Scan for the cell matching the given text and deliver its (x, y) coordinate at center. 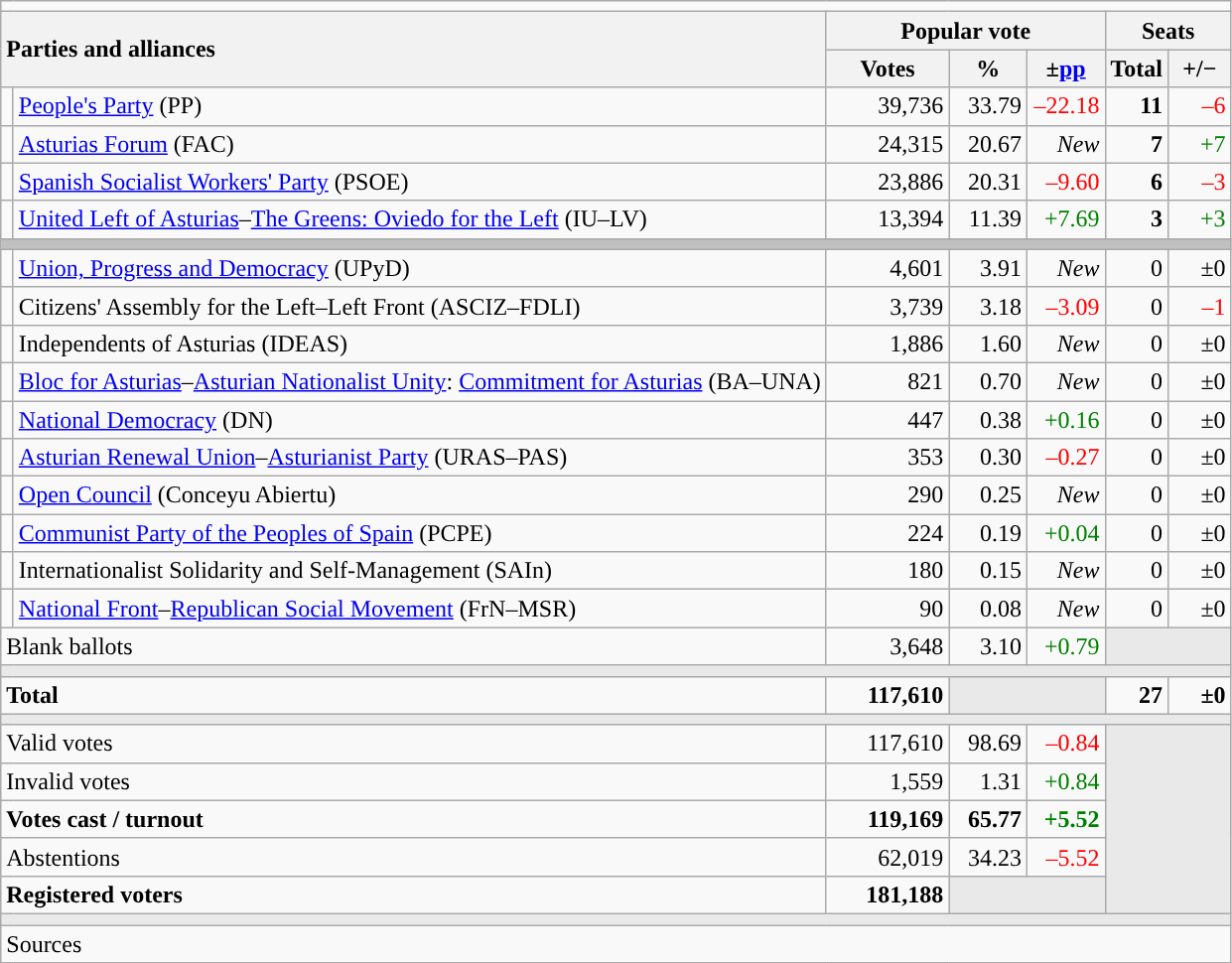
Union, Progress and Democracy (UPyD) (419, 268)
–0.84 (1066, 744)
3.10 (989, 646)
% (989, 69)
–1 (1200, 306)
3.91 (989, 268)
447 (888, 420)
90 (888, 609)
20.67 (989, 144)
181,188 (888, 894)
–22.18 (1066, 106)
23,886 (888, 182)
4,601 (888, 268)
Votes cast / turnout (414, 819)
33.79 (989, 106)
3.18 (989, 306)
Asturian Renewal Union–Asturianist Party (URAS–PAS) (419, 458)
Abstentions (414, 857)
+/− (1200, 69)
Valid votes (414, 744)
0.15 (989, 571)
+0.16 (1066, 420)
3,648 (888, 646)
353 (888, 458)
+3 (1200, 219)
Blank ballots (414, 646)
3 (1137, 219)
7 (1137, 144)
3,739 (888, 306)
Sources (616, 944)
1,559 (888, 781)
–3 (1200, 182)
–5.52 (1066, 857)
1,886 (888, 344)
0.19 (989, 533)
65.77 (989, 819)
Communist Party of the Peoples of Spain (PCPE) (419, 533)
290 (888, 495)
–0.27 (1066, 458)
1.60 (989, 344)
Votes (888, 69)
Registered voters (414, 894)
National Democracy (DN) (419, 420)
0.08 (989, 609)
34.23 (989, 857)
0.38 (989, 420)
11 (1137, 106)
±pp (1066, 69)
20.31 (989, 182)
821 (888, 381)
Independents of Asturias (IDEAS) (419, 344)
13,394 (888, 219)
+7 (1200, 144)
Asturias Forum (FAC) (419, 144)
224 (888, 533)
62,019 (888, 857)
1.31 (989, 781)
0.25 (989, 495)
98.69 (989, 744)
Spanish Socialist Workers' Party (PSOE) (419, 182)
180 (888, 571)
National Front–Republican Social Movement (FrN–MSR) (419, 609)
+5.52 (1066, 819)
+0.04 (1066, 533)
27 (1137, 695)
+0.84 (1066, 781)
24,315 (888, 144)
0.30 (989, 458)
Open Council (Conceyu Abiertu) (419, 495)
–6 (1200, 106)
–9.60 (1066, 182)
Citizens' Assembly for the Left–Left Front (ASCIZ–FDLI) (419, 306)
0.70 (989, 381)
United Left of Asturias–The Greens: Oviedo for the Left (IU–LV) (419, 219)
Internationalist Solidarity and Self-Management (SAIn) (419, 571)
Invalid votes (414, 781)
119,169 (888, 819)
People's Party (PP) (419, 106)
6 (1137, 182)
Bloc for Asturias–Asturian Nationalist Unity: Commitment for Asturias (BA–UNA) (419, 381)
11.39 (989, 219)
+7.69 (1066, 219)
Seats (1167, 31)
–3.09 (1066, 306)
+0.79 (1066, 646)
39,736 (888, 106)
Popular vote (965, 31)
Parties and alliances (414, 50)
